Detect which cell encompasses the target text, then output its (X, Y) center coordinate. 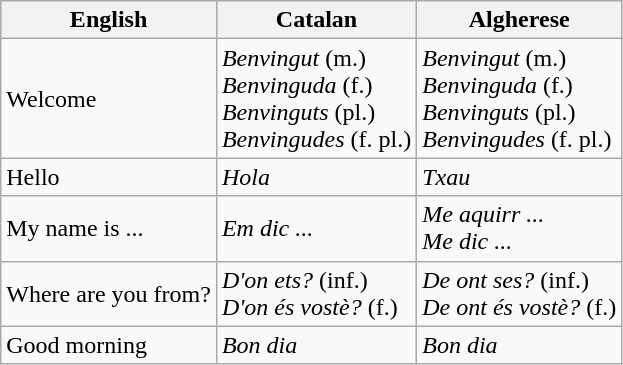
Me aquirr ...Me dic ... (520, 228)
D'on ets? (inf.)D'on és vostè? (f.) (316, 294)
Hola (316, 177)
Hello (109, 177)
Catalan (316, 20)
Algherese (520, 20)
Em dic ... (316, 228)
Txau (520, 177)
English (109, 20)
Where are you from? (109, 294)
De ont ses? (inf.)De ont és vostè? (f.) (520, 294)
Good morning (109, 345)
My name is ... (109, 228)
Welcome (109, 98)
